Determine the (x, y) coordinate at the center of the cell enclosing the given text.  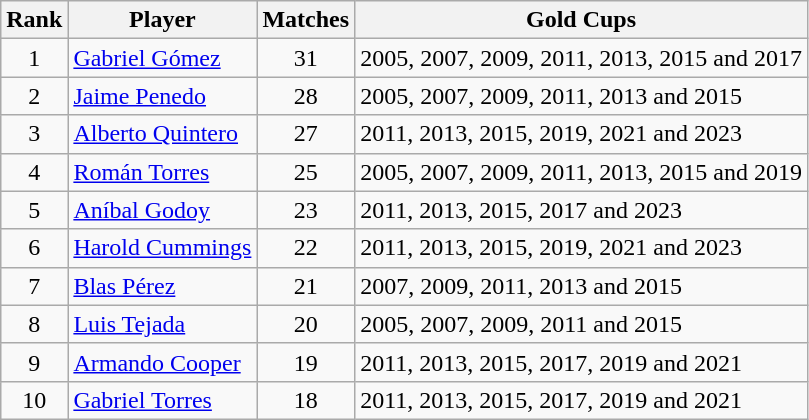
21 (306, 286)
Armando Cooper (162, 362)
2011, 2013, 2015, 2017 and 2023 (582, 210)
Harold Cummings (162, 248)
22 (306, 248)
20 (306, 324)
19 (306, 362)
Gabriel Gómez (162, 58)
28 (306, 96)
Matches (306, 20)
Román Torres (162, 172)
Aníbal Godoy (162, 210)
Jaime Penedo (162, 96)
2005, 2007, 2009, 2011, 2013, 2015 and 2017 (582, 58)
9 (34, 362)
31 (306, 58)
2005, 2007, 2009, 2011, 2013 and 2015 (582, 96)
2007, 2009, 2011, 2013 and 2015 (582, 286)
Luis Tejada (162, 324)
Alberto Quintero (162, 134)
2005, 2007, 2009, 2011 and 2015 (582, 324)
2005, 2007, 2009, 2011, 2013, 2015 and 2019 (582, 172)
18 (306, 400)
6 (34, 248)
Gabriel Torres (162, 400)
Rank (34, 20)
Blas Pérez (162, 286)
5 (34, 210)
8 (34, 324)
Player (162, 20)
Gold Cups (582, 20)
3 (34, 134)
7 (34, 286)
23 (306, 210)
2 (34, 96)
4 (34, 172)
10 (34, 400)
27 (306, 134)
25 (306, 172)
1 (34, 58)
